Identify which cell holds the provided text, then report its [X, Y] central coordinate. 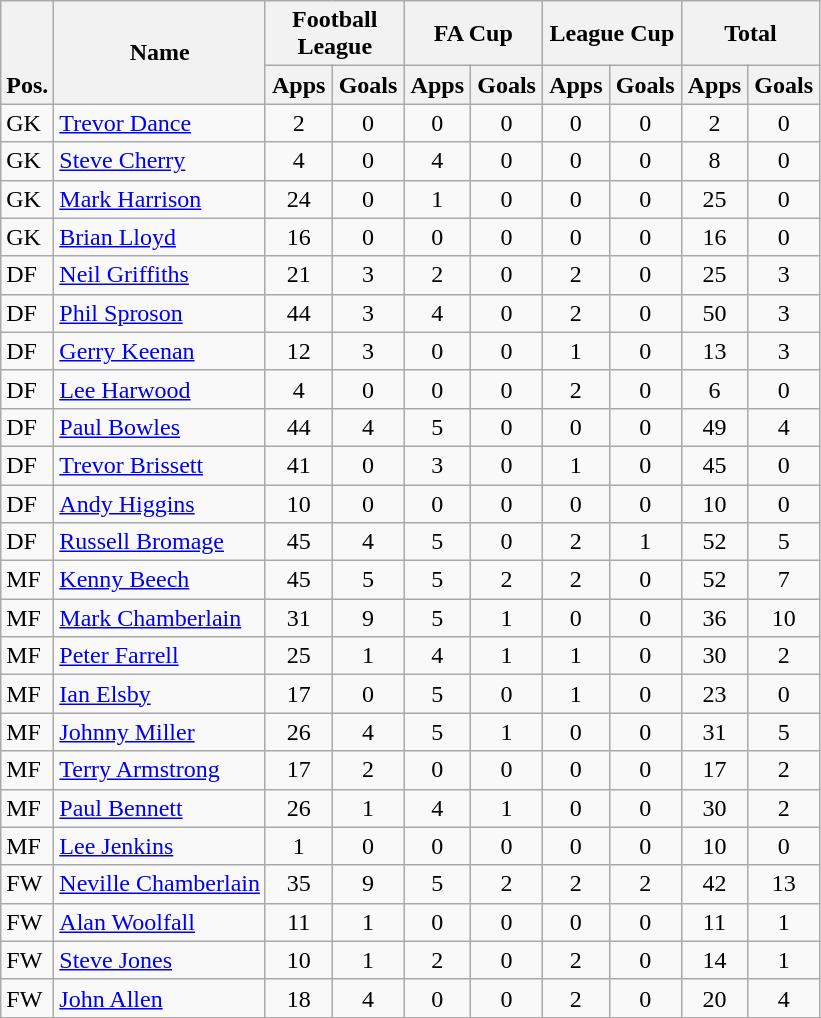
Kenny Beech [160, 580]
Johnny Miller [160, 732]
12 [298, 351]
50 [714, 313]
Lee Jenkins [160, 846]
23 [714, 694]
24 [298, 199]
7 [784, 580]
FA Cup [474, 34]
League Cup [612, 34]
41 [298, 465]
Terry Armstrong [160, 770]
Peter Farrell [160, 656]
Football League [334, 34]
John Allen [160, 998]
Trevor Dance [160, 123]
Mark Chamberlain [160, 618]
Paul Bowles [160, 427]
Trevor Brissett [160, 465]
Brian Lloyd [160, 237]
Lee Harwood [160, 389]
Total [750, 34]
Mark Harrison [160, 199]
Alan Woolfall [160, 922]
Russell Bromage [160, 542]
18 [298, 998]
21 [298, 275]
6 [714, 389]
20 [714, 998]
Steve Jones [160, 960]
Pos. [28, 52]
35 [298, 884]
Name [160, 52]
8 [714, 161]
Andy Higgins [160, 503]
49 [714, 427]
42 [714, 884]
Gerry Keenan [160, 351]
Paul Bennett [160, 808]
Ian Elsby [160, 694]
Neil Griffiths [160, 275]
14 [714, 960]
Phil Sproson [160, 313]
36 [714, 618]
Steve Cherry [160, 161]
Neville Chamberlain [160, 884]
